Pinpoint the cell where the given text exists, returning its [X, Y] midpoint coordinate. 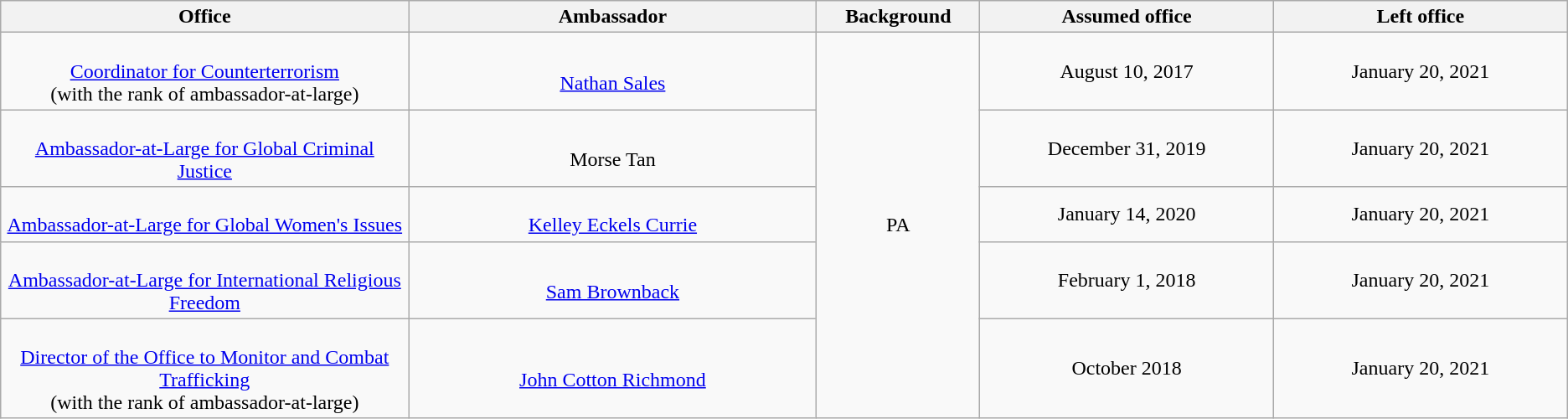
Background [898, 17]
Morse Tan [613, 148]
December 31, 2019 [1127, 148]
Sam Brownback [613, 280]
August 10, 2017 [1127, 71]
January 14, 2020 [1127, 215]
Left office [1421, 17]
Kelley Eckels Currie [613, 215]
Assumed office [1127, 17]
PA [898, 225]
Director of the Office to Monitor and Combat Trafficking(with the rank of ambassador-at-large) [204, 369]
Ambassador-at-Large for Global Women's Issues [204, 215]
October 2018 [1127, 369]
Office [204, 17]
Coordinator for Counterterrorism(with the rank of ambassador-at-large) [204, 71]
Ambassador [613, 17]
Nathan Sales [613, 71]
Ambassador-at-Large for Global Criminal Justice [204, 148]
John Cotton Richmond [613, 369]
Ambassador-at-Large for International Religious Freedom [204, 280]
February 1, 2018 [1127, 280]
